Provide the (x, y) coordinate of the cell's center where the given text is located.  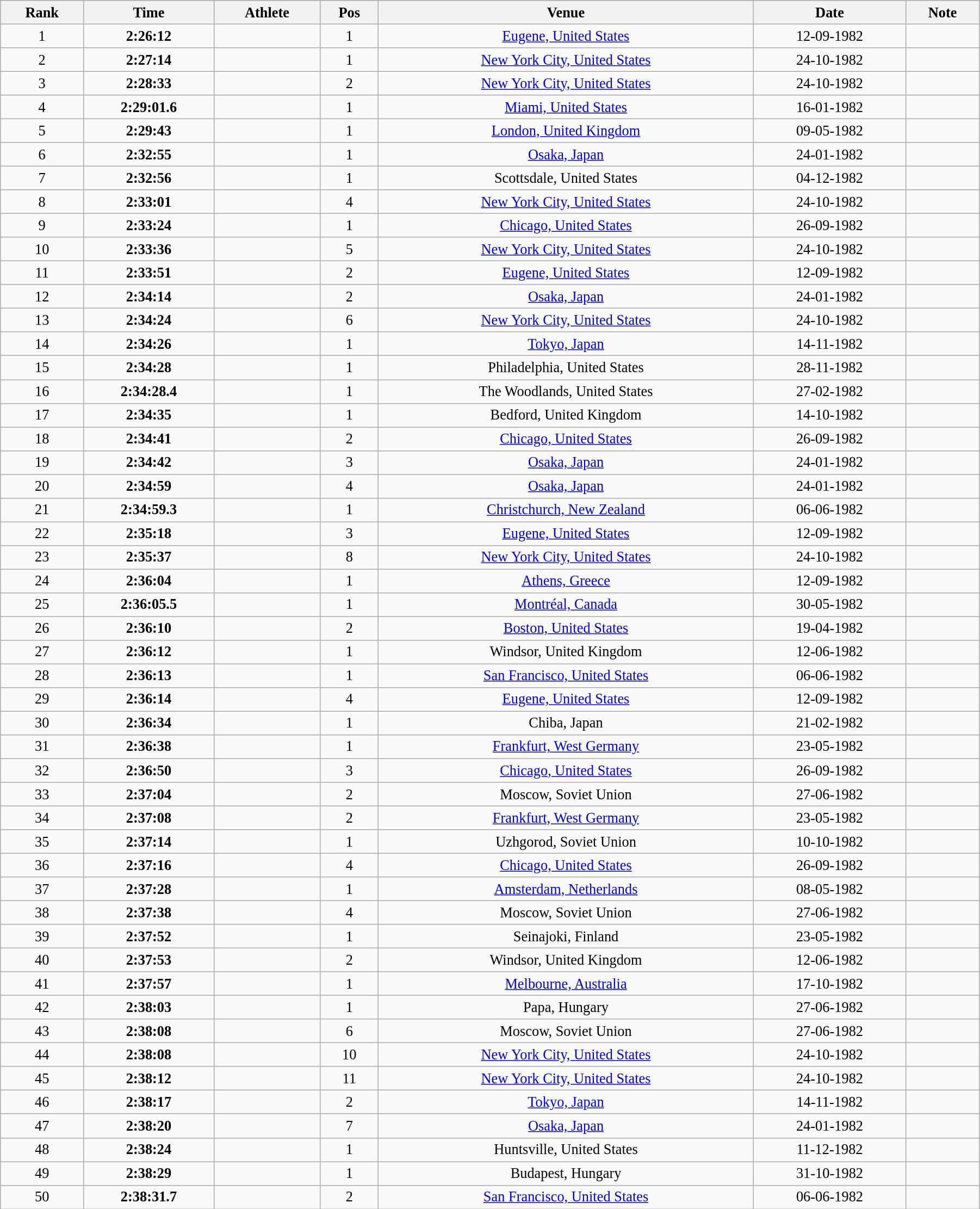
19 (42, 462)
2:34:14 (149, 297)
2:36:05.5 (149, 604)
30-05-1982 (830, 604)
13 (42, 320)
2:37:28 (149, 889)
2:34:28.4 (149, 391)
48 (42, 1150)
2:38:03 (149, 1007)
2:37:57 (149, 984)
2:29:43 (149, 131)
The Woodlands, United States (566, 391)
2:37:14 (149, 841)
31 (42, 747)
Boston, United States (566, 628)
2:32:55 (149, 155)
2:38:20 (149, 1126)
46 (42, 1102)
18 (42, 439)
2:32:56 (149, 178)
Note (943, 12)
2:34:24 (149, 320)
2:36:34 (149, 723)
2:29:01.6 (149, 107)
30 (42, 723)
2:27:14 (149, 59)
Date (830, 12)
2:36:38 (149, 747)
Miami, United States (566, 107)
Scottsdale, United States (566, 178)
11-12-1982 (830, 1150)
Montréal, Canada (566, 604)
Melbourne, Australia (566, 984)
49 (42, 1173)
32 (42, 770)
37 (42, 889)
2:35:37 (149, 557)
17-10-1982 (830, 984)
2:34:42 (149, 462)
2:37:53 (149, 960)
2:33:24 (149, 225)
2:38:31.7 (149, 1197)
36 (42, 865)
2:36:13 (149, 676)
04-12-1982 (830, 178)
Amsterdam, Netherlands (566, 889)
34 (42, 818)
2:34:41 (149, 439)
2:37:38 (149, 912)
2:37:04 (149, 794)
2:36:04 (149, 581)
16-01-1982 (830, 107)
23 (42, 557)
27 (42, 652)
44 (42, 1054)
2:38:24 (149, 1150)
2:34:26 (149, 344)
42 (42, 1007)
Uzhgorod, Soviet Union (566, 841)
2:34:35 (149, 415)
Athens, Greece (566, 581)
2:37:08 (149, 818)
21-02-1982 (830, 723)
33 (42, 794)
28 (42, 676)
21 (42, 510)
39 (42, 936)
2:36:50 (149, 770)
2:38:29 (149, 1173)
40 (42, 960)
Chiba, Japan (566, 723)
20 (42, 486)
08-05-1982 (830, 889)
Budapest, Hungary (566, 1173)
2:38:17 (149, 1102)
Bedford, United Kingdom (566, 415)
12 (42, 297)
16 (42, 391)
2:34:59.3 (149, 510)
Philadelphia, United States (566, 368)
38 (42, 912)
2:26:12 (149, 36)
28-11-1982 (830, 368)
London, United Kingdom (566, 131)
Christchurch, New Zealand (566, 510)
10-10-1982 (830, 841)
2:28:33 (149, 83)
09-05-1982 (830, 131)
Time (149, 12)
2:34:59 (149, 486)
41 (42, 984)
29 (42, 699)
Pos (349, 12)
31-10-1982 (830, 1173)
2:34:28 (149, 368)
2:38:12 (149, 1078)
Athlete (266, 12)
25 (42, 604)
Papa, Hungary (566, 1007)
14 (42, 344)
2:37:52 (149, 936)
15 (42, 368)
2:36:12 (149, 652)
9 (42, 225)
35 (42, 841)
Seinajoki, Finland (566, 936)
2:37:16 (149, 865)
45 (42, 1078)
47 (42, 1126)
14-10-1982 (830, 415)
24 (42, 581)
2:33:51 (149, 273)
Huntsville, United States (566, 1150)
50 (42, 1197)
Rank (42, 12)
2:33:36 (149, 249)
27-02-1982 (830, 391)
2:35:18 (149, 533)
22 (42, 533)
Venue (566, 12)
17 (42, 415)
43 (42, 1031)
19-04-1982 (830, 628)
26 (42, 628)
2:36:10 (149, 628)
2:36:14 (149, 699)
2:33:01 (149, 202)
